For the text-containing cell, return its midpoint in [X, Y] coordinate format. 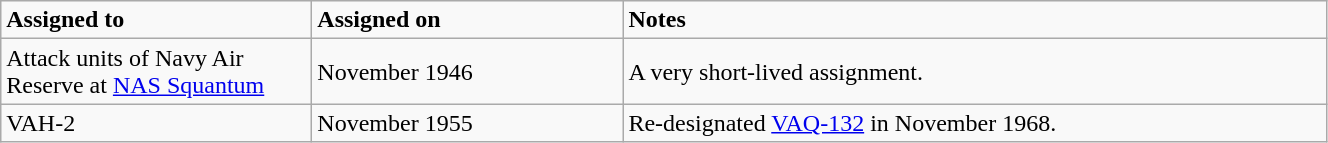
Assigned to [156, 20]
November 1946 [468, 72]
A very short-lived assignment. [975, 72]
November 1955 [468, 123]
Notes [975, 20]
Attack units of Navy Air Reserve at NAS Squantum [156, 72]
Assigned on [468, 20]
Re-designated VAQ-132 in November 1968. [975, 123]
VAH-2 [156, 123]
